Scan for the cell matching the given text and deliver its [x, y] coordinate at center. 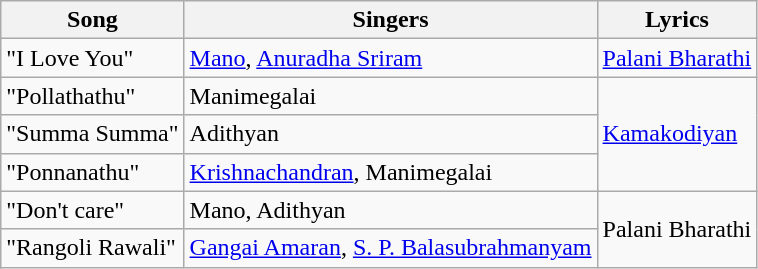
Lyrics [677, 20]
Mano, Adithyan [390, 210]
Adithyan [390, 134]
"Pollathathu" [92, 96]
Mano, Anuradha Sriram [390, 58]
Gangai Amaran, S. P. Balasubrahmanyam [390, 248]
"Rangoli Rawali" [92, 248]
"I Love You" [92, 58]
"Ponnanathu" [92, 172]
"Summa Summa" [92, 134]
"Don't care" [92, 210]
Song [92, 20]
Manimegalai [390, 96]
Kamakodiyan [677, 134]
Singers [390, 20]
Krishnachandran, Manimegalai [390, 172]
